Provide the [x, y] coordinate of the cell's center where the given text is located.  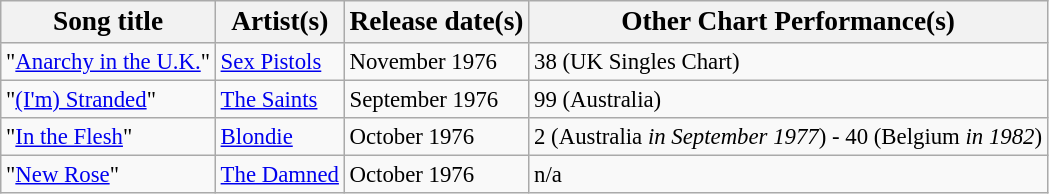
Release date(s) [436, 22]
99 (Australia) [788, 100]
Sex Pistols [280, 62]
"Anarchy in the U.K." [108, 62]
November 1976 [436, 62]
"In the Flesh" [108, 137]
The Damned [280, 175]
September 1976 [436, 100]
The Saints [280, 100]
Song title [108, 22]
"(I'm) Stranded" [108, 100]
Other Chart Performance(s) [788, 22]
"New Rose" [108, 175]
n/a [788, 175]
Artist(s) [280, 22]
2 (Australia in September 1977) - 40 (Belgium in 1982) [788, 137]
38 (UK Singles Chart) [788, 62]
Blondie [280, 137]
